Search for the cell housing the specified text and yield its (X, Y) center coordinate. 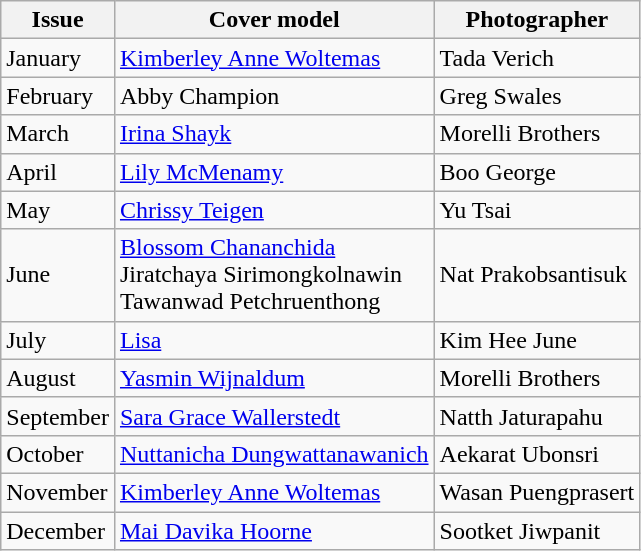
June (58, 275)
Nuttanicha Dungwattanawanich (274, 454)
October (58, 454)
Chrissy Teigen (274, 210)
July (58, 340)
Cover model (274, 20)
March (58, 134)
September (58, 416)
November (58, 492)
Boo George (537, 172)
December (58, 531)
Wasan Puengprasert (537, 492)
Nat Prakobsantisuk (537, 275)
May (58, 210)
Issue (58, 20)
February (58, 96)
January (58, 58)
Sootket Jiwpanit (537, 531)
Photographer (537, 20)
Yasmin Wijnaldum (274, 378)
Kim Hee June (537, 340)
Irina Shayk (274, 134)
Blossom Chananchida Jiratchaya Sirimongkolnawin Tawanwad Petchruenthong (274, 275)
Greg Swales (537, 96)
Lily McMenamy (274, 172)
Aekarat Ubonsri (537, 454)
Abby Champion (274, 96)
Tada Verich (537, 58)
Sara Grace Wallerstedt (274, 416)
Mai Davika Hoorne (274, 531)
April (58, 172)
Natth Jaturapahu (537, 416)
Yu Tsai (537, 210)
Lisa (274, 340)
August (58, 378)
